Capture the cell that displays the provided text and extract its (X, Y) central coordinate. 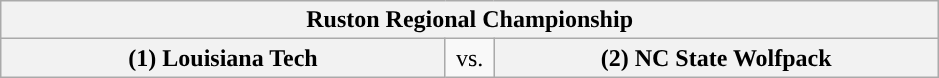
vs. (470, 58)
(2) NC State Wolfpack (716, 58)
(1) Louisiana Tech (224, 58)
Ruston Regional Championship (470, 20)
